Return the [x, y] coordinate for the center point of the cell that contains the specified text.  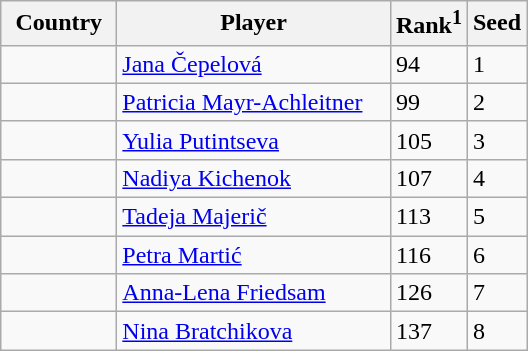
8 [496, 331]
6 [496, 255]
1 [496, 64]
107 [428, 178]
7 [496, 293]
Nadiya Kichenok [254, 178]
126 [428, 293]
Anna-Lena Friedsam [254, 293]
Patricia Mayr-Achleitner [254, 102]
4 [496, 178]
94 [428, 64]
Jana Čepelová [254, 64]
113 [428, 217]
Nina Bratchikova [254, 331]
116 [428, 255]
Rank1 [428, 24]
105 [428, 140]
Seed [496, 24]
Player [254, 24]
3 [496, 140]
Tadeja Majerič [254, 217]
Yulia Putintseva [254, 140]
Petra Martić [254, 255]
5 [496, 217]
2 [496, 102]
137 [428, 331]
Country [59, 24]
99 [428, 102]
